Output the [x, y] coordinate of the center of the cell containing the given text.  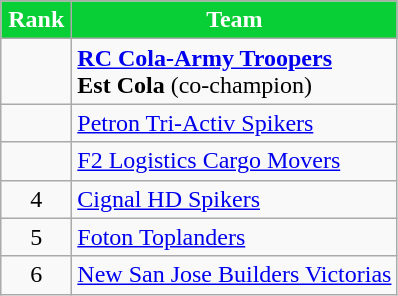
4 [36, 199]
Rank [36, 20]
Foton Toplanders [234, 237]
Petron Tri-Activ Spikers [234, 123]
F2 Logistics Cargo Movers [234, 161]
RC Cola-Army TroopersEst Cola (co-champion) [234, 72]
New San Jose Builders Victorias [234, 275]
Team [234, 20]
5 [36, 237]
Cignal HD Spikers [234, 199]
6 [36, 275]
